Determine the (X, Y) coordinate at the center of the cell enclosing the given text.  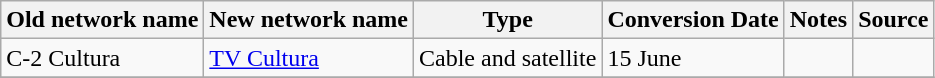
Type (508, 20)
Notes (818, 20)
Old network name (102, 20)
Source (894, 20)
15 June (693, 58)
Cable and satellite (508, 58)
New network name (309, 20)
C-2 Cultura (102, 58)
Conversion Date (693, 20)
TV Cultura (309, 58)
